Pinpoint the cell where the given text exists, returning its (x, y) midpoint coordinate. 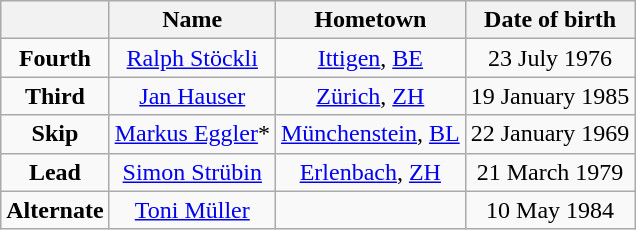
Lead (55, 172)
Ittigen, BE (370, 58)
19 January 1985 (550, 96)
Date of birth (550, 20)
Alternate (55, 210)
Markus Eggler* (192, 134)
Name (192, 20)
Hometown (370, 20)
Skip (55, 134)
23 July 1976 (550, 58)
Ralph Stöckli (192, 58)
Toni Müller (192, 210)
Münchenstein, BL (370, 134)
21 March 1979 (550, 172)
Third (55, 96)
Simon Strübin (192, 172)
22 January 1969 (550, 134)
Fourth (55, 58)
Zürich, ZH (370, 96)
Erlenbach, ZH (370, 172)
10 May 1984 (550, 210)
Jan Hauser (192, 96)
